Return (x, y) of the center of cell containing provided text 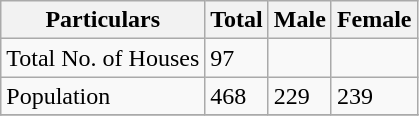
Female (374, 20)
Male (300, 20)
Total No. of Houses (103, 58)
Total (237, 20)
229 (300, 96)
97 (237, 58)
Particulars (103, 20)
468 (237, 96)
239 (374, 96)
Population (103, 96)
